Provide the (x, y) coordinate of the cell's center where the given text is located.  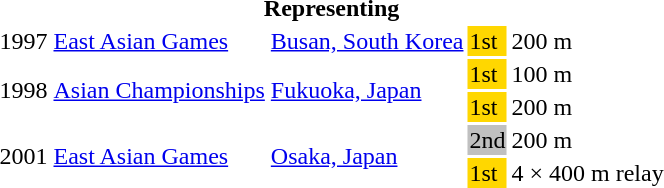
Osaka, Japan (367, 156)
Fukuoka, Japan (367, 90)
Busan, South Korea (367, 41)
Asian Championships (159, 90)
2nd (488, 140)
